Detect which cell encompasses the target text, then output its (X, Y) center coordinate. 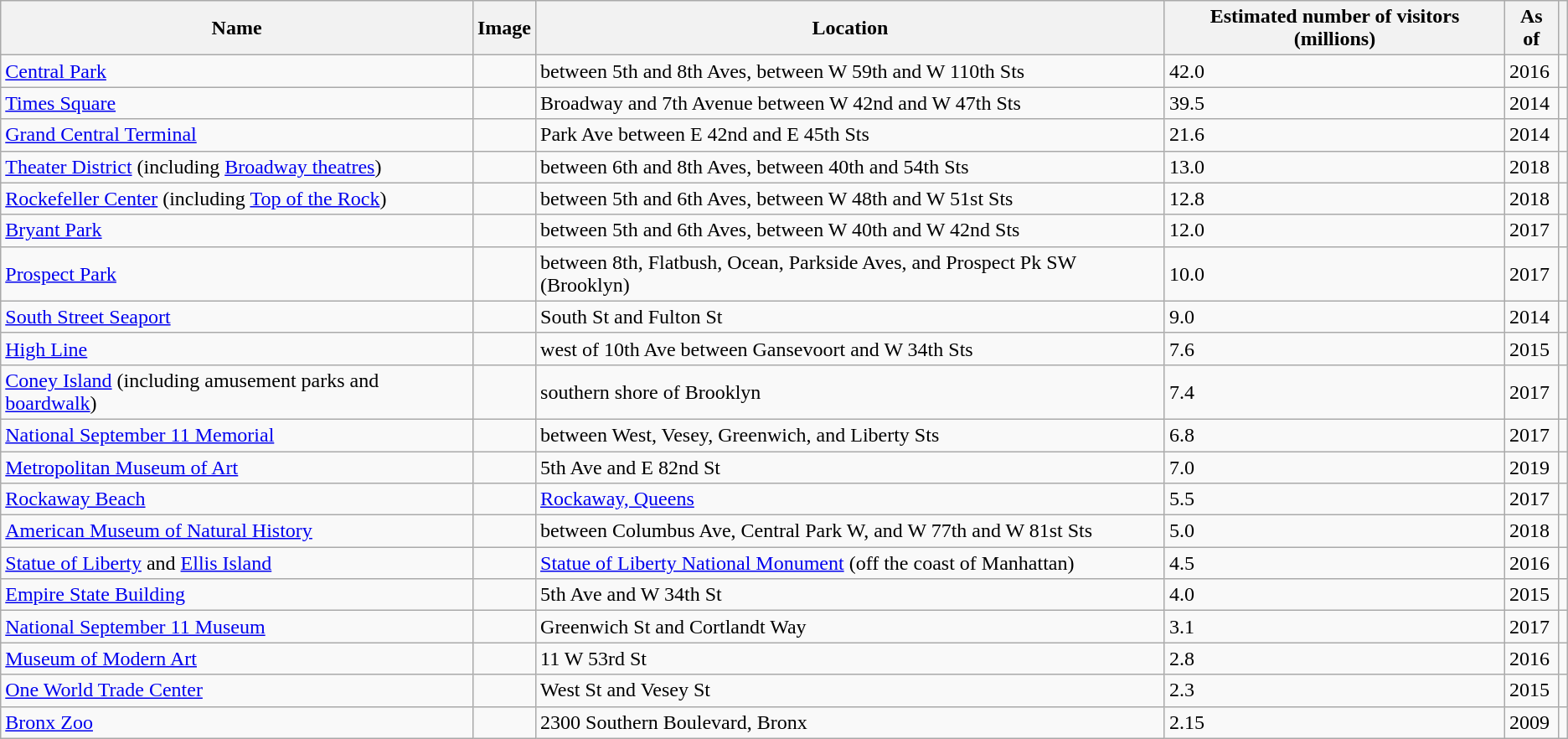
2300 Southern Boulevard, Bronx (851, 722)
Coney Island (including amusement parks and boardwalk) (237, 392)
Park Ave between E 42nd and E 45th Sts (851, 135)
between West, Vesey, Greenwich, and Liberty Sts (851, 435)
Location (851, 28)
4.0 (1334, 595)
2009 (1532, 722)
west of 10th Ave between Gansevoort and W 34th Sts (851, 349)
13.0 (1334, 167)
6.8 (1334, 435)
39.5 (1334, 103)
Bryant Park (237, 230)
West St and Vesey St (851, 690)
Rockaway, Queens (851, 499)
Greenwich St and Cortlandt Way (851, 627)
between 8th, Flatbush, Ocean, Parkside Aves, and Prospect Pk SW (Brooklyn) (851, 273)
National September 11 Memorial (237, 435)
Name (237, 28)
Statue of Liberty National Monument (off the coast of Manhattan) (851, 563)
Metropolitan Museum of Art (237, 467)
Rockaway Beach (237, 499)
As of (1532, 28)
Theater District (including Broadway theatres) (237, 167)
One World Trade Center (237, 690)
5.5 (1334, 499)
5.0 (1334, 531)
Bronx Zoo (237, 722)
between 5th and 6th Aves, between W 40th and W 42nd Sts (851, 230)
National September 11 Museum (237, 627)
South Street Seaport (237, 317)
Broadway and 7th Avenue between W 42nd and W 47th Sts (851, 103)
5th Ave and W 34th St (851, 595)
Estimated number of visitors (millions) (1334, 28)
Rockefeller Center (including Top of the Rock) (237, 199)
Image (504, 28)
42.0 (1334, 71)
South St and Fulton St (851, 317)
between 6th and 8th Aves, between 40th and 54th Sts (851, 167)
Prospect Park (237, 273)
2019 (1532, 467)
9.0 (1334, 317)
Empire State Building (237, 595)
5th Ave and E 82nd St (851, 467)
2.8 (1334, 659)
21.6 (1334, 135)
2.3 (1334, 690)
10.0 (1334, 273)
4.5 (1334, 563)
southern shore of Brooklyn (851, 392)
American Museum of Natural History (237, 531)
Central Park (237, 71)
between Columbus Ave, Central Park W, and W 77th and W 81st Sts (851, 531)
7.4 (1334, 392)
12.8 (1334, 199)
between 5th and 8th Aves, between W 59th and W 110th Sts (851, 71)
Times Square (237, 103)
11 W 53rd St (851, 659)
Statue of Liberty and Ellis Island (237, 563)
Museum of Modern Art (237, 659)
Grand Central Terminal (237, 135)
7.0 (1334, 467)
2.15 (1334, 722)
3.1 (1334, 627)
High Line (237, 349)
7.6 (1334, 349)
12.0 (1334, 230)
between 5th and 6th Aves, between W 48th and W 51st Sts (851, 199)
